From the cell containing the given text, extract its center point as (X, Y) coordinate. 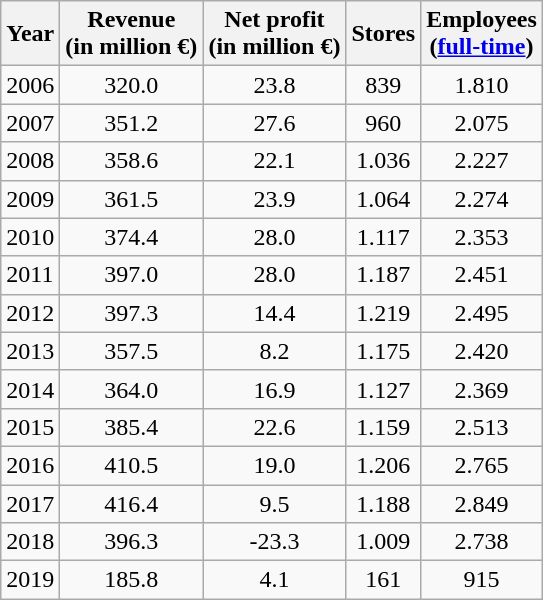
1.117 (384, 237)
1.175 (384, 351)
22.1 (274, 161)
9.5 (274, 503)
27.6 (274, 123)
2.513 (482, 427)
2.369 (482, 389)
2.420 (482, 351)
385.4 (132, 427)
2.738 (482, 542)
2015 (30, 427)
960 (384, 123)
2011 (30, 275)
14.4 (274, 313)
416.4 (132, 503)
2006 (30, 85)
1.188 (384, 503)
2.274 (482, 199)
410.5 (132, 465)
2007 (30, 123)
2018 (30, 542)
1.810 (482, 85)
22.6 (274, 427)
320.0 (132, 85)
23.8 (274, 85)
Year (30, 34)
357.5 (132, 351)
-23.3 (274, 542)
Net profit(in million €) (274, 34)
Employees(full-time) (482, 34)
2.075 (482, 123)
1.036 (384, 161)
2014 (30, 389)
2.353 (482, 237)
2016 (30, 465)
351.2 (132, 123)
1.159 (384, 427)
8.2 (274, 351)
2.765 (482, 465)
Stores (384, 34)
2009 (30, 199)
2010 (30, 237)
1.206 (384, 465)
1.127 (384, 389)
361.5 (132, 199)
2.451 (482, 275)
2.849 (482, 503)
1.064 (384, 199)
397.3 (132, 313)
2008 (30, 161)
161 (384, 580)
19.0 (274, 465)
358.6 (132, 161)
16.9 (274, 389)
2019 (30, 580)
915 (482, 580)
364.0 (132, 389)
396.3 (132, 542)
23.9 (274, 199)
397.0 (132, 275)
374.4 (132, 237)
Revenue(in million €) (132, 34)
1.187 (384, 275)
1.219 (384, 313)
839 (384, 85)
2017 (30, 503)
185.8 (132, 580)
4.1 (274, 580)
2012 (30, 313)
2013 (30, 351)
2.495 (482, 313)
1.009 (384, 542)
2.227 (482, 161)
